Output the [x, y] coordinate of the center of the cell containing the given text.  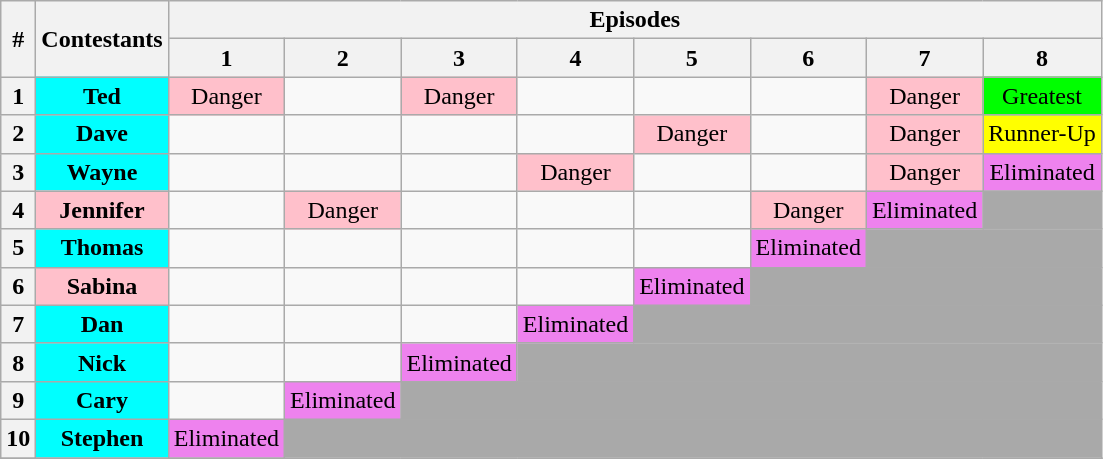
Greatest [1042, 96]
Jennifer [102, 210]
Cary [102, 400]
Dan [102, 324]
10 [18, 438]
9 [18, 400]
Ted [102, 96]
Dave [102, 134]
Sabina [102, 286]
Thomas [102, 248]
Runner-Up [1042, 134]
Nick [102, 362]
# [18, 39]
Wayne [102, 172]
Episodes [634, 20]
Contestants [102, 39]
Stephen [102, 438]
